Determine the (X, Y) coordinate at the center of the cell enclosing the given text.  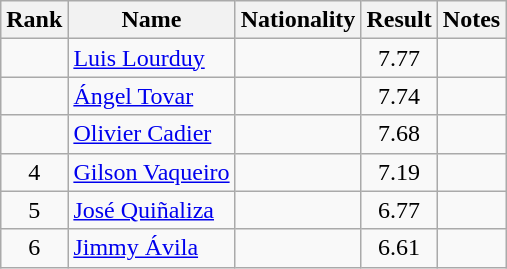
Nationality (298, 20)
6.61 (399, 248)
6.77 (399, 210)
Jimmy Ávila (152, 248)
Olivier Cadier (152, 134)
Rank (34, 20)
Ángel Tovar (152, 96)
7.19 (399, 172)
7.68 (399, 134)
José Quiñaliza (152, 210)
5 (34, 210)
Luis Lourduy (152, 58)
Gilson Vaqueiro (152, 172)
7.77 (399, 58)
Name (152, 20)
Notes (471, 20)
7.74 (399, 96)
6 (34, 248)
Result (399, 20)
4 (34, 172)
